Search for the cell housing the specified text and yield its [x, y] center coordinate. 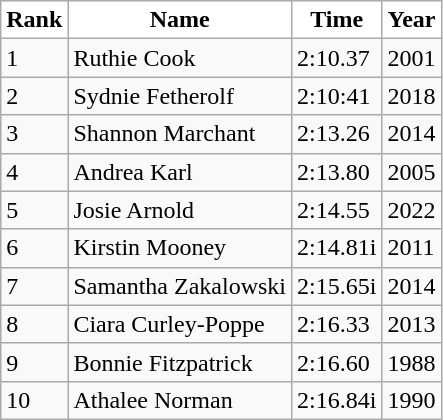
2:10:41 [337, 96]
Josie Arnold [180, 210]
1990 [412, 400]
9 [34, 362]
Rank [34, 20]
Sydnie Fetherolf [180, 96]
Year [412, 20]
2001 [412, 58]
2:14.81i [337, 248]
2022 [412, 210]
Ruthie Cook [180, 58]
Name [180, 20]
8 [34, 324]
10 [34, 400]
6 [34, 248]
2018 [412, 96]
Bonnie Fitzpatrick [180, 362]
2:13.80 [337, 172]
1988 [412, 362]
2:16.33 [337, 324]
Kirstin Mooney [180, 248]
3 [34, 134]
Time [337, 20]
Shannon Marchant [180, 134]
2:16.84i [337, 400]
2:13.26 [337, 134]
2005 [412, 172]
5 [34, 210]
2:16.60 [337, 362]
1 [34, 58]
2:14.55 [337, 210]
4 [34, 172]
2 [34, 96]
Andrea Karl [180, 172]
Athalee Norman [180, 400]
2013 [412, 324]
7 [34, 286]
2:10.37 [337, 58]
2011 [412, 248]
Samantha Zakalowski [180, 286]
2:15.65i [337, 286]
Ciara Curley-Poppe [180, 324]
